Identify which cell holds the provided text, then report its [X, Y] central coordinate. 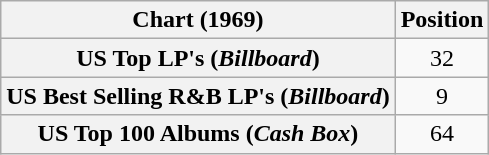
64 [442, 134]
US Top 100 Albums (Cash Box) [198, 134]
Chart (1969) [198, 20]
US Best Selling R&B LP's (Billboard) [198, 96]
Position [442, 20]
32 [442, 58]
US Top LP's (Billboard) [198, 58]
9 [442, 96]
